Determine the [x, y] coordinate at the center of the cell enclosing the given text.  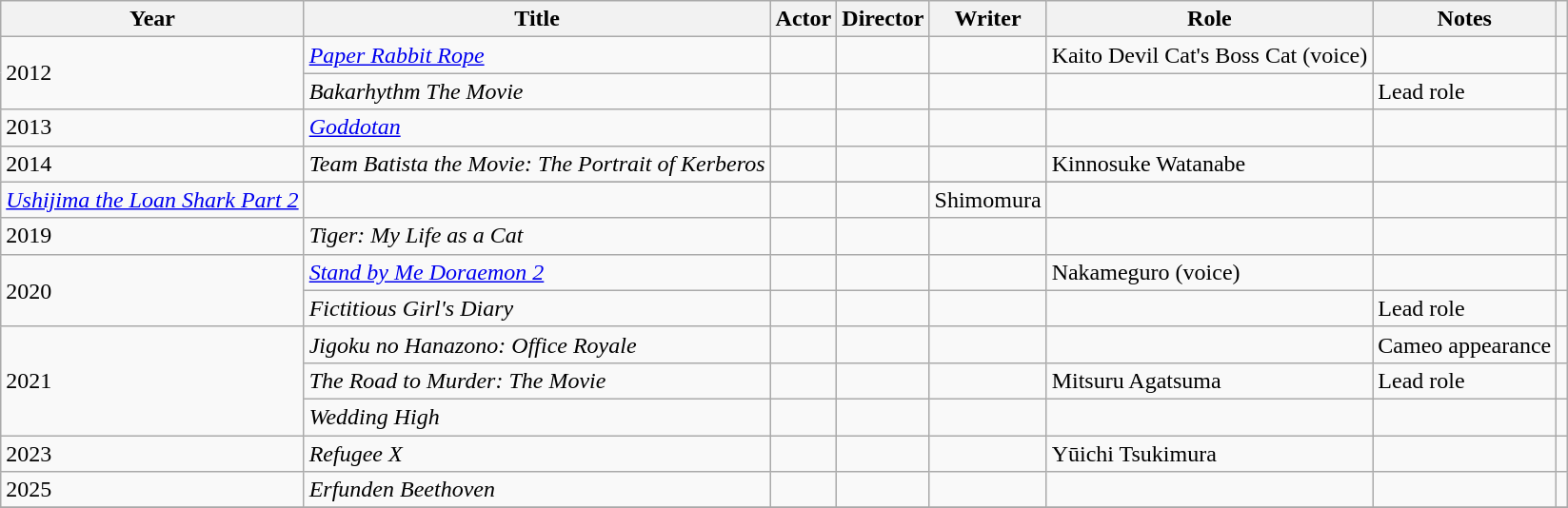
2019 [152, 236]
Yūichi Tsukimura [1209, 454]
Cameo appearance [1464, 344]
Actor [804, 19]
Goddotan [537, 127]
Stand by Me Doraemon 2 [537, 272]
2014 [152, 164]
Kinnosuke Watanabe [1209, 164]
The Road to Murder: The Movie [537, 381]
Paper Rabbit Rope [537, 55]
2021 [152, 381]
Tiger: My Life as a Cat [537, 236]
Ushijima the Loan Shark Part 2 [152, 200]
Fictitious Girl's Diary [537, 308]
Shimomura [988, 200]
2012 [152, 73]
2025 [152, 490]
Writer [988, 19]
Jigoku no Hanazono: Office Royale [537, 344]
Title [537, 19]
Year [152, 19]
Role [1209, 19]
Wedding High [537, 417]
2023 [152, 454]
2013 [152, 127]
Director [883, 19]
Mitsuru Agatsuma [1209, 381]
Bakarhythm The Movie [537, 91]
Kaito Devil Cat's Boss Cat (voice) [1209, 55]
Erfunden Beethoven [537, 490]
Nakameguro (voice) [1209, 272]
2020 [152, 290]
Team Batista the Movie: The Portrait of Kerberos [537, 164]
Notes [1464, 19]
Refugee X [537, 454]
